Extract the [X, Y] coordinate from the center of the cell holding the provided text.  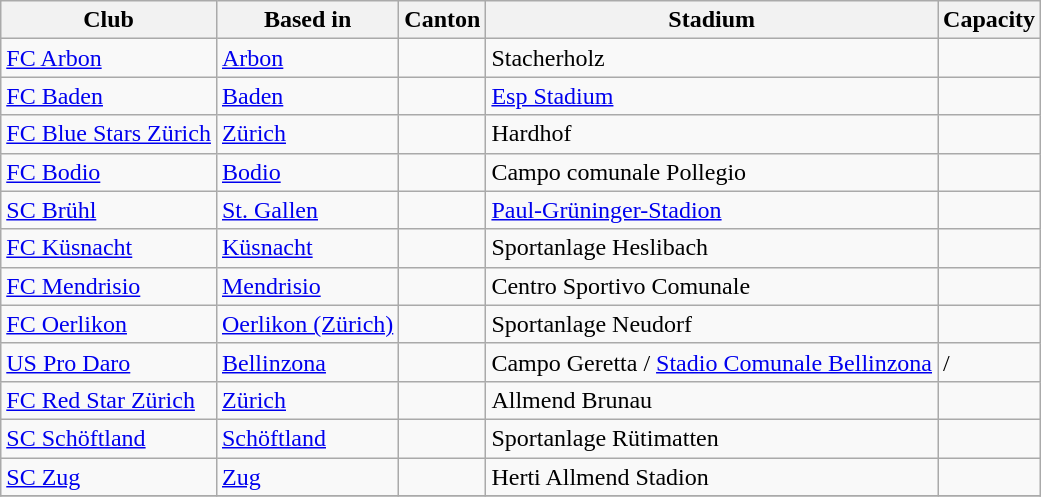
SC Schöftland [109, 438]
Sportanlage Neudorf [712, 324]
Esp Stadium [712, 96]
Zug [307, 477]
Oerlikon (Zürich) [307, 324]
Sportanlage Heslibach [712, 248]
FC Bodio [109, 172]
SC Zug [109, 477]
Centro Sportivo Comunale [712, 286]
Küsnacht [307, 248]
FC Baden [109, 96]
Club [109, 20]
SC Brühl [109, 210]
FC Red Star Zürich [109, 400]
Paul-Grüninger-Stadion [712, 210]
Bellinzona [307, 362]
FC Küsnacht [109, 248]
Bodio [307, 172]
Stadium [712, 20]
St. Gallen [307, 210]
Herti Allmend Stadion [712, 477]
Canton [442, 20]
Hardhof [712, 134]
Campo comunale Pollegio [712, 172]
Baden [307, 96]
Sportanlage Rütimatten [712, 438]
Based in [307, 20]
Mendrisio [307, 286]
FC Arbon [109, 58]
Campo Geretta / Stadio Comunale Bellinzona [712, 362]
Allmend Brunau [712, 400]
/ [990, 362]
US Pro Daro [109, 362]
Arbon [307, 58]
Schöftland [307, 438]
FC Blue Stars Zürich [109, 134]
FC Oerlikon [109, 324]
FC Mendrisio [109, 286]
Capacity [990, 20]
Stacherholz [712, 58]
